Return (x, y) of the center of cell containing provided text 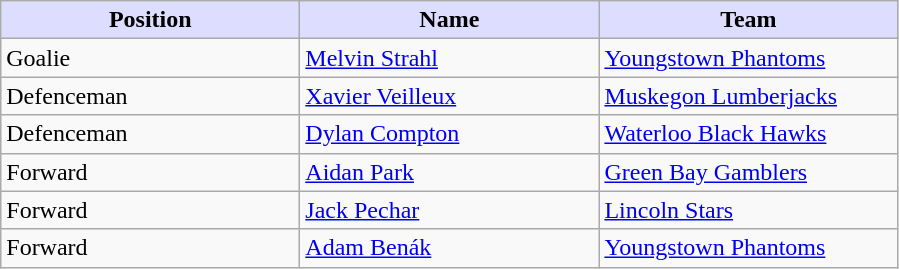
Position (150, 20)
Jack Pechar (450, 210)
Lincoln Stars (748, 210)
Waterloo Black Hawks (748, 134)
Muskegon Lumberjacks (748, 96)
Adam Benák (450, 248)
Green Bay Gamblers (748, 172)
Dylan Compton (450, 134)
Team (748, 20)
Name (450, 20)
Melvin Strahl (450, 58)
Aidan Park (450, 172)
Goalie (150, 58)
Xavier Veilleux (450, 96)
